Find where the given text appears and provide that cell's center as [x, y] coordinate. 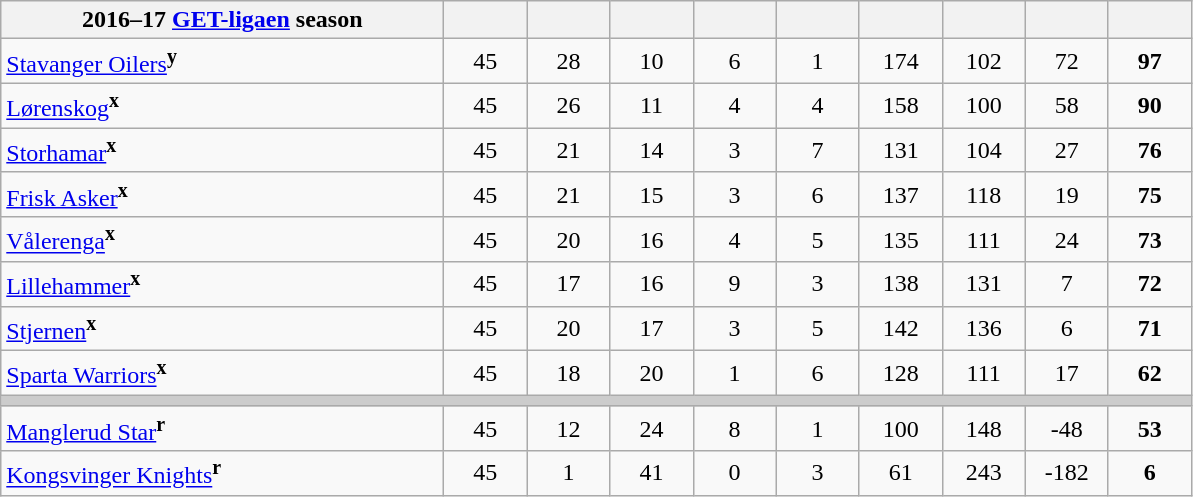
0 [734, 474]
Lillehammerx [222, 284]
Storhamarx [222, 150]
Manglerud Starr [222, 428]
142 [900, 328]
27 [1066, 150]
76 [1150, 150]
102 [984, 62]
14 [652, 150]
138 [900, 284]
12 [568, 428]
Sparta Warriorsx [222, 374]
Frisk Askerx [222, 194]
97 [1150, 62]
148 [984, 428]
62 [1150, 374]
104 [984, 150]
2016–17 GET-ligaen season [222, 20]
-182 [1066, 474]
Vålerengax [222, 240]
53 [1150, 428]
90 [1150, 106]
11 [652, 106]
61 [900, 474]
137 [900, 194]
136 [984, 328]
73 [1150, 240]
118 [984, 194]
28 [568, 62]
8 [734, 428]
Stavanger Oilersy [222, 62]
10 [652, 62]
135 [900, 240]
Lørenskogx [222, 106]
-48 [1066, 428]
75 [1150, 194]
18 [568, 374]
19 [1066, 194]
9 [734, 284]
243 [984, 474]
58 [1066, 106]
26 [568, 106]
174 [900, 62]
15 [652, 194]
Kongsvinger Knightsr [222, 474]
71 [1150, 328]
Stjernenx [222, 328]
41 [652, 474]
128 [900, 374]
158 [900, 106]
